Scan for the cell matching the given text and deliver its [X, Y] coordinate at center. 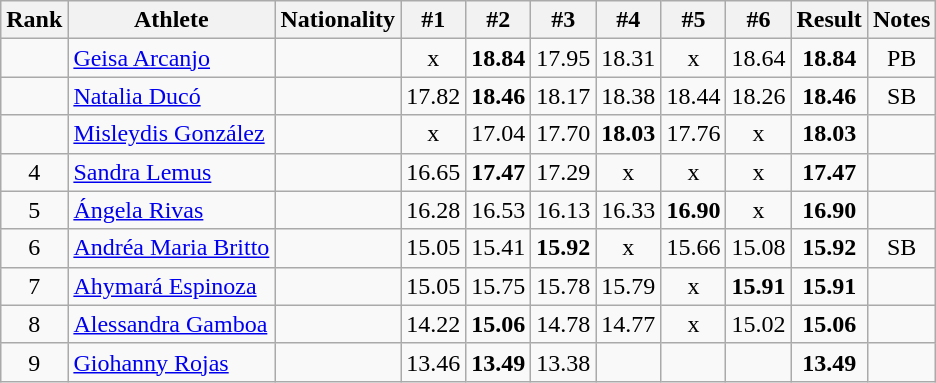
15.75 [498, 286]
Giohanny Rojas [172, 362]
#5 [694, 20]
Ahymará Espinoza [172, 286]
5 [34, 210]
17.29 [564, 172]
#6 [758, 20]
18.64 [758, 58]
15.02 [758, 324]
4 [34, 172]
7 [34, 286]
Misleydis González [172, 134]
#3 [564, 20]
17.95 [564, 58]
Result [829, 20]
#2 [498, 20]
15.78 [564, 286]
14.77 [628, 324]
Athlete [172, 20]
Notes [901, 20]
Nationality [338, 20]
Natalia Ducó [172, 96]
Rank [34, 20]
#4 [628, 20]
6 [34, 248]
Alessandra Gamboa [172, 324]
16.53 [498, 210]
18.44 [694, 96]
17.70 [564, 134]
18.31 [628, 58]
18.38 [628, 96]
17.82 [434, 96]
PB [901, 58]
15.79 [628, 286]
15.41 [498, 248]
16.33 [628, 210]
16.28 [434, 210]
Geisa Arcanjo [172, 58]
16.65 [434, 172]
15.08 [758, 248]
14.78 [564, 324]
16.13 [564, 210]
Sandra Lemus [172, 172]
18.17 [564, 96]
9 [34, 362]
13.38 [564, 362]
#1 [434, 20]
17.76 [694, 134]
14.22 [434, 324]
18.26 [758, 96]
Ángela Rivas [172, 210]
17.04 [498, 134]
13.46 [434, 362]
8 [34, 324]
15.66 [694, 248]
Andréa Maria Britto [172, 248]
